Return the (X, Y) coordinate for the center point of the cell that contains the specified text.  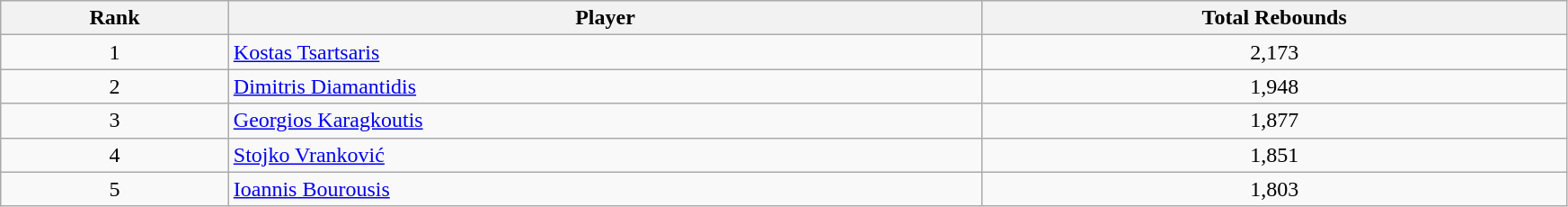
Ioannis Bourousis (605, 189)
3 (115, 121)
1,851 (1274, 155)
Kostas Tsartsaris (605, 52)
2,173 (1274, 52)
Total Rebounds (1274, 18)
Rank (115, 18)
2 (115, 86)
5 (115, 189)
1,877 (1274, 121)
1,948 (1274, 86)
Dimitris Diamantidis (605, 86)
4 (115, 155)
Stojko Vranković (605, 155)
1 (115, 52)
1,803 (1274, 189)
Player (605, 18)
Georgios Karagkoutis (605, 121)
